From the cell containing the given text, extract its center point as (x, y) coordinate. 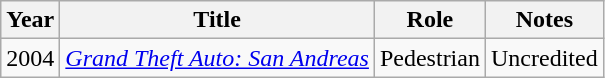
Uncredited (544, 58)
Grand Theft Auto: San Andreas (218, 58)
Role (430, 20)
Notes (544, 20)
2004 (30, 58)
Year (30, 20)
Pedestrian (430, 58)
Title (218, 20)
